For the text-containing cell, return its midpoint in (x, y) coordinate format. 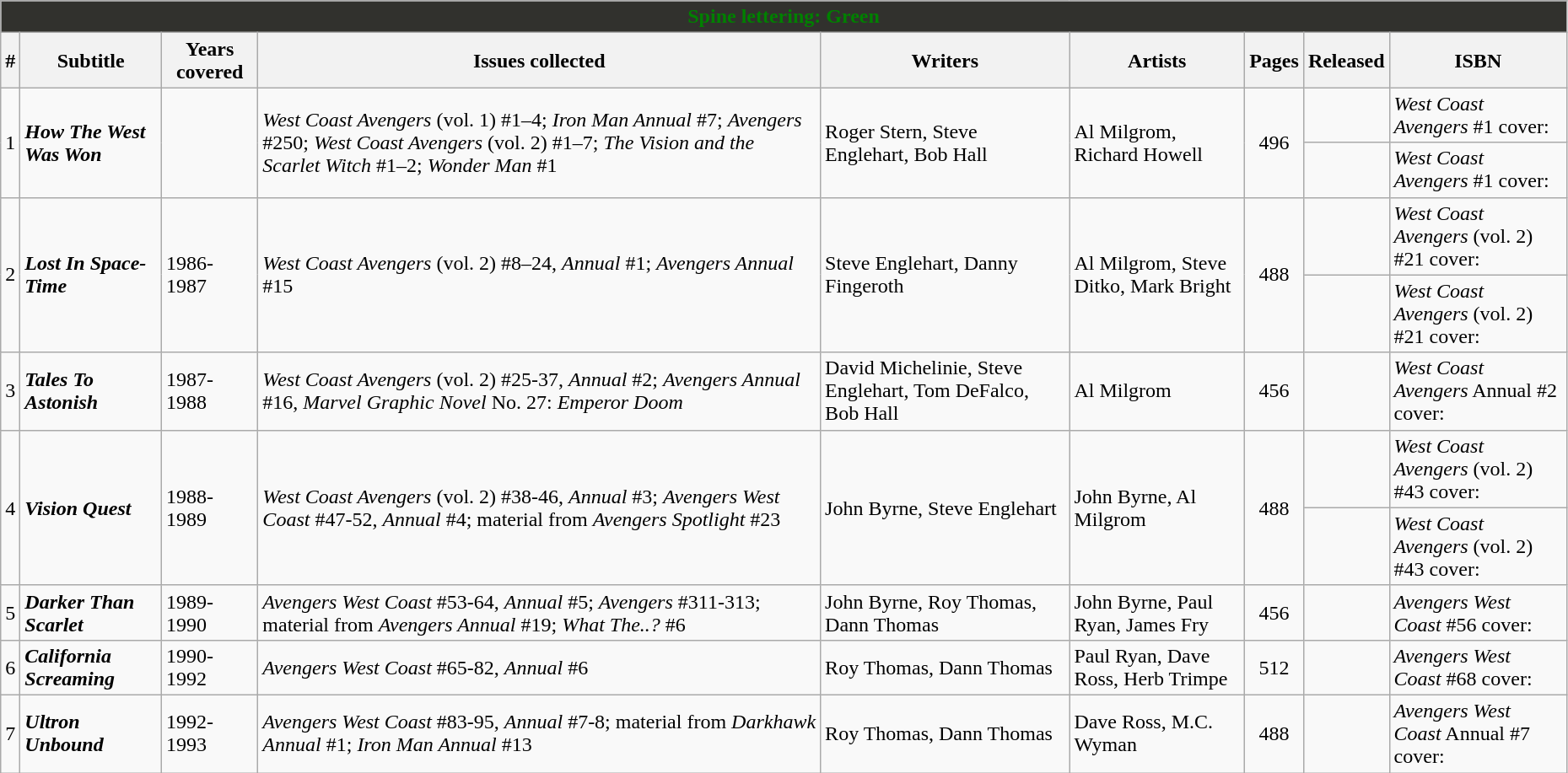
California Screaming (91, 668)
Spine lettering: Green (784, 17)
West Coast Avengers (vol. 2) #8–24, Annual #1; Avengers Annual #15 (540, 275)
1989-1990 (210, 612)
Artists (1157, 61)
John Byrne, Roy Thomas, Dann Thomas (945, 612)
David Michelinie, Steve Englehart, Tom DeFalco, Bob Hall (945, 391)
Subtitle (91, 61)
Lost In Space-Time (91, 275)
John Byrne, Steve Englehart (945, 507)
Tales To Astonish (91, 391)
Al Milgrom, Steve Ditko, Mark Bright (1157, 275)
1986-1987 (210, 275)
Al Milgrom (1157, 391)
Avengers West Coast #83-95, Annual #7-8; material from Darkhawk Annual #1; Iron Man Annual #13 (540, 733)
5 (10, 612)
West Coast Avengers Annual #2 cover: (1478, 391)
4 (10, 507)
1987-1988 (210, 391)
1988-1989 (210, 507)
Avengers West Coast #65-82, Annual #6 (540, 668)
West Coast Avengers (vol. 2) #38-46, Annual #3; Avengers West Coast #47-52, Annual #4; material from Avengers Spotlight #23 (540, 507)
Avengers West Coast #68 cover: (1478, 668)
Ultron Unbound (91, 733)
ISBN (1478, 61)
Avengers West Coast Annual #7 cover: (1478, 733)
Darker Than Scarlet (91, 612)
How The West Was Won (91, 142)
Dave Ross, M.C. Wyman (1157, 733)
Issues collected (540, 61)
Avengers West Coast #56 cover: (1478, 612)
3 (10, 391)
496 (1274, 142)
1 (10, 142)
Paul Ryan, Dave Ross, Herb Trimpe (1157, 668)
512 (1274, 668)
2 (10, 275)
# (10, 61)
1992-1993 (210, 733)
West Coast Avengers (vol. 2) #25-37, Annual #2; Avengers Annual #16, Marvel Graphic Novel No. 27: Emperor Doom (540, 391)
Avengers West Coast #53-64, Annual #5; Avengers #311-313; material from Avengers Annual #19; What The..? #6 (540, 612)
Pages (1274, 61)
John Byrne, Paul Ryan, James Fry (1157, 612)
Roger Stern, Steve Englehart, Bob Hall (945, 142)
John Byrne, Al Milgrom (1157, 507)
Years covered (210, 61)
Vision Quest (91, 507)
Writers (945, 61)
Al Milgrom, Richard Howell (1157, 142)
Steve Englehart, Danny Fingeroth (945, 275)
7 (10, 733)
Released (1346, 61)
1990-1992 (210, 668)
6 (10, 668)
